Output the [x, y] coordinate of the center of the cell containing the given text.  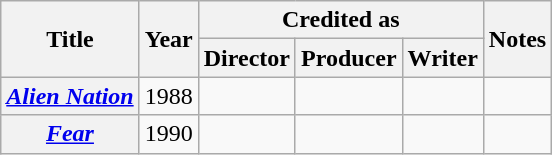
Alien Nation [70, 96]
Year [168, 39]
Director [246, 58]
Fear [70, 134]
Credited as [340, 20]
1988 [168, 96]
Writer [442, 58]
Notes [517, 39]
Producer [348, 58]
1990 [168, 134]
Title [70, 39]
